Extract the (x, y) coordinate from the center of the cell holding the provided text.  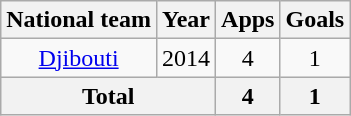
National team (79, 20)
Year (186, 20)
2014 (186, 58)
Apps (248, 20)
Djibouti (79, 58)
Total (108, 96)
Goals (315, 20)
